Extract the [x, y] coordinate from the center of the cell holding the provided text.  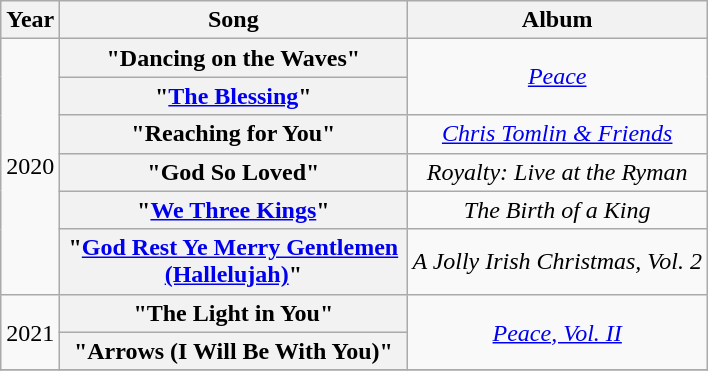
"We Three Kings" [234, 210]
"The Light in You" [234, 313]
Peace [558, 77]
"God Rest Ye Merry Gentlemen (Hallelujah)" [234, 262]
A Jolly Irish Christmas, Vol. 2 [558, 262]
"Arrows (I Will Be With You)" [234, 351]
Song [234, 20]
The Birth of a King [558, 210]
Year [30, 20]
"The Blessing" [234, 96]
"Dancing on the Waves" [234, 58]
Peace, Vol. II [558, 332]
2020 [30, 166]
Album [558, 20]
Chris Tomlin & Friends [558, 134]
"God So Loved" [234, 172]
Royalty: Live at the Ryman [558, 172]
2021 [30, 332]
"Reaching for You" [234, 134]
